Determine the (X, Y) coordinate at the center of the cell enclosing the given text.  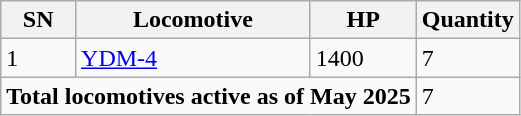
1400 (363, 58)
1 (38, 58)
Total locomotives active as of May 2025 (208, 96)
Quantity (468, 20)
SN (38, 20)
HP (363, 20)
YDM-4 (194, 58)
Locomotive (194, 20)
